Locate the cell with the specified text and output its [x, y] center coordinate. 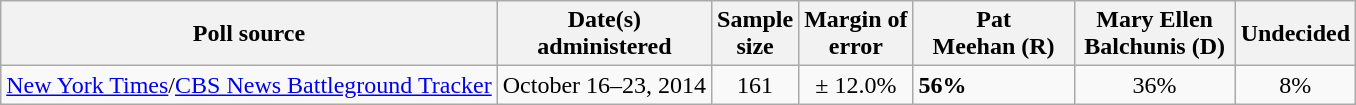
New York Times/CBS News Battleground Tracker [249, 85]
Undecided [1295, 34]
± 12.0% [856, 85]
56% [994, 85]
Date(s)administered [604, 34]
8% [1295, 85]
36% [1154, 85]
October 16–23, 2014 [604, 85]
PatMeehan (R) [994, 34]
161 [756, 85]
Poll source [249, 34]
Samplesize [756, 34]
Mary EllenBalchunis (D) [1154, 34]
Margin oferror [856, 34]
